Search for the cell housing the specified text and yield its [x, y] center coordinate. 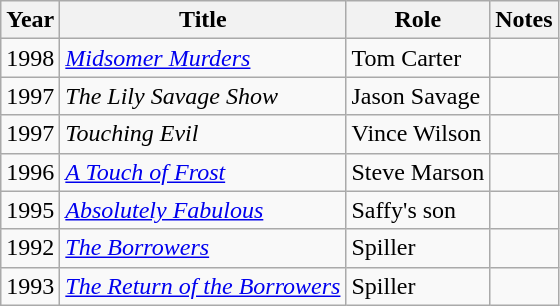
1992 [30, 248]
Jason Savage [418, 96]
The Lily Savage Show [203, 96]
Role [418, 20]
The Return of the Borrowers [203, 286]
Midsomer Murders [203, 58]
1998 [30, 58]
Notes [524, 20]
The Borrowers [203, 248]
Absolutely Fabulous [203, 210]
Steve Marson [418, 172]
A Touch of Frost [203, 172]
1996 [30, 172]
Title [203, 20]
Saffy's son [418, 210]
Touching Evil [203, 134]
Vince Wilson [418, 134]
1995 [30, 210]
Tom Carter [418, 58]
Year [30, 20]
1993 [30, 286]
